For the text-containing cell, return its midpoint in [x, y] coordinate format. 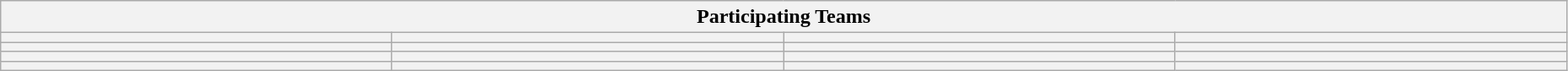
Participating Teams [784, 17]
